Capture the cell that displays the provided text and extract its (x, y) central coordinate. 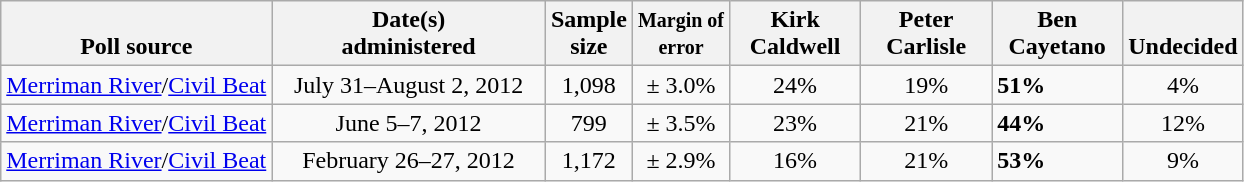
± 3.5% (680, 123)
44% (1058, 123)
1,098 (588, 85)
Undecided (1183, 34)
4% (1183, 85)
Samplesize (588, 34)
Poll source (136, 34)
12% (1183, 123)
Date(s)administered (409, 34)
24% (796, 85)
February 26–27, 2012 (409, 161)
1,172 (588, 161)
19% (926, 85)
9% (1183, 161)
June 5–7, 2012 (409, 123)
± 3.0% (680, 85)
± 2.9% (680, 161)
KirkCaldwell (796, 34)
51% (1058, 85)
BenCayetano (1058, 34)
Margin oferror (680, 34)
799 (588, 123)
53% (1058, 161)
July 31–August 2, 2012 (409, 85)
16% (796, 161)
PeterCarlisle (926, 34)
23% (796, 123)
